Provide the [X, Y] coordinate of the cell's center where the given text is located.  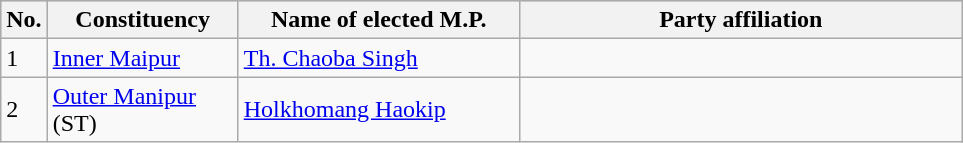
2 [24, 110]
Constituency [142, 20]
1 [24, 58]
Name of elected M.P. [378, 20]
No. [24, 20]
Holkhomang Haokip [378, 110]
Th. Chaoba Singh [378, 58]
Party affiliation [740, 20]
Outer Manipur (ST) [142, 110]
Inner Maipur [142, 58]
